Return the (x, y) coordinate for the center point of the cell that contains the specified text.  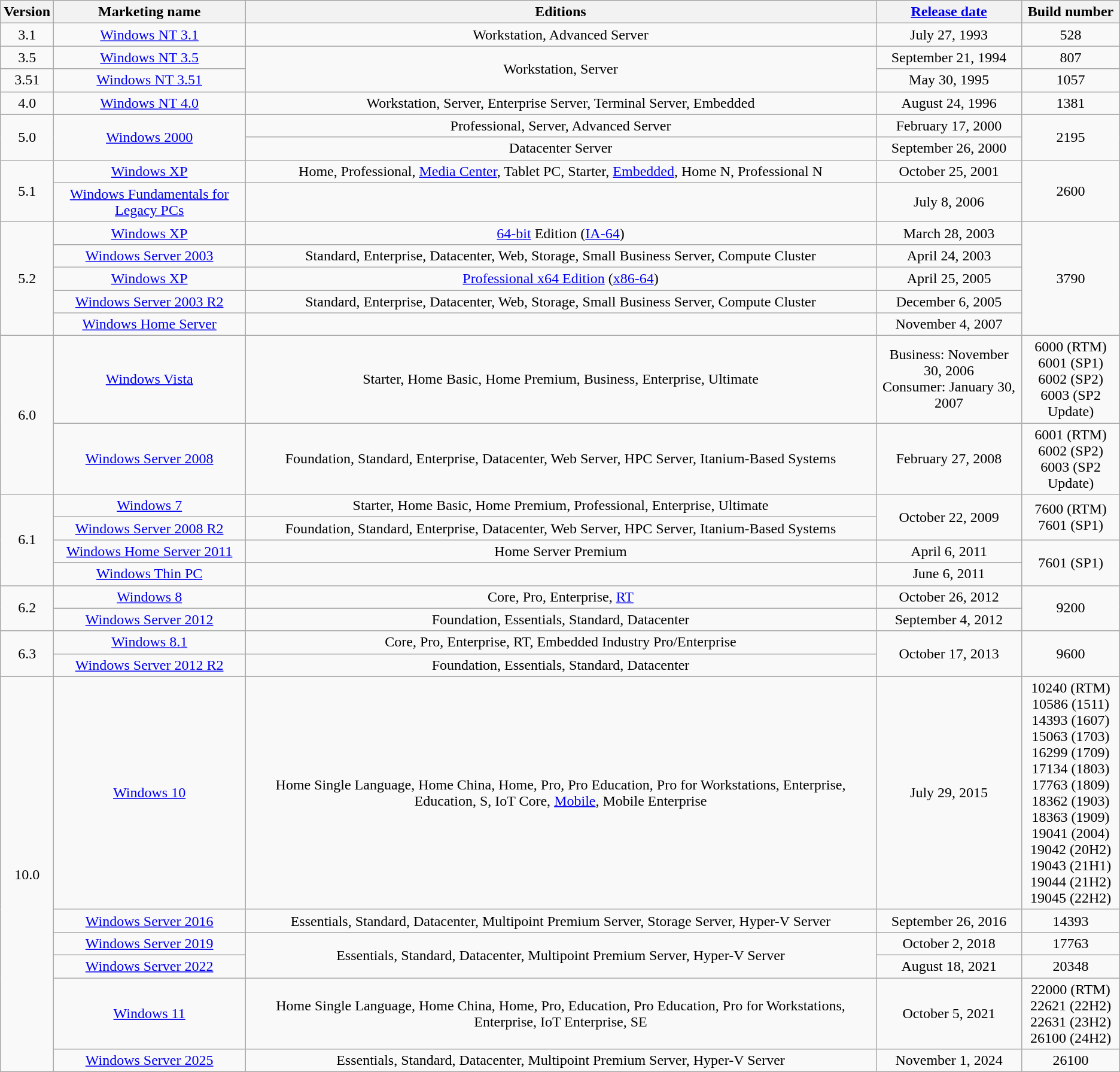
Windows Server 2022 (150, 966)
Home Server Premium (561, 551)
Professional x64 Edition (x86-64) (561, 278)
2195 (1071, 137)
Windows 10 (150, 792)
6.0 (28, 415)
September 4, 2012 (949, 619)
April 6, 2011 (949, 551)
Build number (1071, 12)
Core, Pro, Enterprise, RT (561, 597)
7601 (SP1) (1071, 563)
2600 (1071, 190)
February 27, 2008 (949, 458)
November 1, 2024 (949, 1061)
Windows Home Server 2011 (150, 551)
Editions (561, 12)
Windows Fundamentals for Legacy PCs (150, 202)
Release date (949, 12)
Windows Server 2019 (150, 943)
1381 (1071, 103)
22000 (RTM)22621 (22H2)22631 (23H2)26100 (24H2) (1071, 1014)
7600 (RTM)7601 (SP1) (1071, 517)
March 28, 2003 (949, 233)
Professional, Server, Advanced Server (561, 126)
Windows Server 2025 (150, 1061)
June 6, 2011 (949, 574)
Windows Home Server (150, 324)
Windows Server 2012 R2 (150, 665)
October 17, 2013 (949, 654)
3.1 (28, 35)
May 30, 1995 (949, 80)
Windows NT 3.5 (150, 57)
9600 (1071, 654)
Windows 8 (150, 597)
20348 (1071, 966)
9200 (1071, 608)
Windows 7 (150, 506)
Windows 8.1 (150, 642)
6.1 (28, 540)
Windows NT 3.51 (150, 80)
17763 (1071, 943)
Workstation, Server (561, 69)
September 26, 2000 (949, 148)
Workstation, Server, Enterprise Server, Terminal Server, Embedded (561, 103)
December 6, 2005 (949, 301)
5.0 (28, 137)
Home Single Language, Home China, Home, Pro, Education, Pro Education, Pro for Workstations, Enterprise, IoT Enterprise, SE (561, 1014)
Marketing name (150, 12)
Business: November 30, 2006Consumer: January 30, 2007 (949, 379)
Windows Server 2003 (150, 256)
September 21, 1994 (949, 57)
October 25, 2001 (949, 171)
4.0 (28, 103)
Windows NT 4.0 (150, 103)
Windows Server 2003 R2 (150, 301)
April 24, 2003 (949, 256)
Essentials, Standard, Datacenter, Multipoint Premium Server, Storage Server, Hyper-V Server (561, 921)
Windows 11 (150, 1014)
August 24, 1996 (949, 103)
3.5 (28, 57)
November 4, 2007 (949, 324)
6001 (RTM)6002 (SP2)6003 (SP2 Update) (1071, 458)
10.0 (28, 874)
5.1 (28, 190)
July 29, 2015 (949, 792)
Workstation, Advanced Server (561, 35)
Windows 2000 (150, 137)
1057 (1071, 80)
Home, Professional, Media Center, Tablet PC, Starter, Embedded, Home N, Professional N (561, 171)
April 25, 2005 (949, 278)
Starter, Home Basic, Home Premium, Business, Enterprise, Ultimate (561, 379)
14393 (1071, 921)
October 26, 2012 (949, 597)
Windows NT 3.1 (150, 35)
3.51 (28, 80)
6.2 (28, 608)
6.3 (28, 654)
July 27, 1993 (949, 35)
Windows Server 2016 (150, 921)
Home Single Language, Home China, Home, Pro, Pro Education, Pro for Workstations, Enterprise, Education, S, IoT Core, Mobile, Mobile Enterprise (561, 792)
October 22, 2009 (949, 517)
Core, Pro, Enterprise, RT, Embedded Industry Pro/Enterprise (561, 642)
Windows Server 2012 (150, 619)
Windows Server 2008 (150, 458)
6000 (RTM)6001 (SP1)6002 (SP2)6003 (SP2 Update) (1071, 379)
Datacenter Server (561, 148)
September 26, 2016 (949, 921)
Version (28, 12)
Windows Vista (150, 379)
Windows Server 2008 R2 (150, 529)
5.2 (28, 278)
October 5, 2021 (949, 1014)
3790 (1071, 278)
July 8, 2006 (949, 202)
807 (1071, 57)
February 17, 2000 (949, 126)
October 2, 2018 (949, 943)
Starter, Home Basic, Home Premium, Professional, Enterprise, Ultimate (561, 506)
August 18, 2021 (949, 966)
528 (1071, 35)
64-bit Edition (IA-64) (561, 233)
Windows Thin PC (150, 574)
26100 (1071, 1061)
